Find where the given text appears and provide that cell's center as [x, y] coordinate. 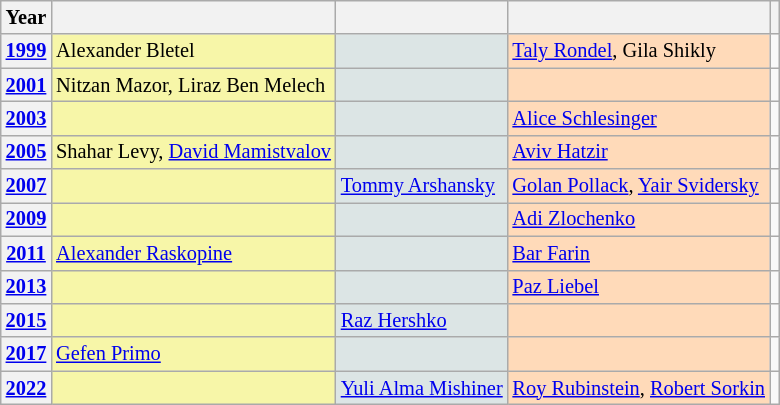
2013 [26, 287]
2009 [26, 219]
Golan Pollack, Yair Svidersky [639, 186]
2015 [26, 320]
Paz Liebel [639, 287]
Taly Rondel, Gila Shikly [639, 51]
Raz Hershko [422, 320]
Aviv Hatzir [639, 152]
Adi Zlochenko [639, 219]
1999 [26, 51]
Alexander Raskopine [194, 253]
2022 [26, 388]
Gefen Primo [194, 354]
2017 [26, 354]
Roy Rubinstein, Robert Sorkin [639, 388]
Alice Schlesinger [639, 118]
Nitzan Mazor, Liraz Ben Melech [194, 85]
Year [26, 17]
Shahar Levy, David Mamistvalov [194, 152]
Bar Farin [639, 253]
2011 [26, 253]
2003 [26, 118]
Tommy Arshansky [422, 186]
2007 [26, 186]
2001 [26, 85]
Alexander Bletel [194, 51]
2005 [26, 152]
Yuli Alma Mishiner [422, 388]
